Return [X, Y] of the center of cell containing provided text 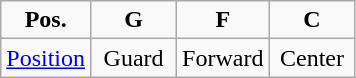
Guard [134, 58]
G [134, 20]
Center [312, 58]
F [223, 20]
Position [46, 58]
Forward [223, 58]
Pos. [46, 20]
C [312, 20]
